Detect which cell encompasses the target text, then output its [X, Y] center coordinate. 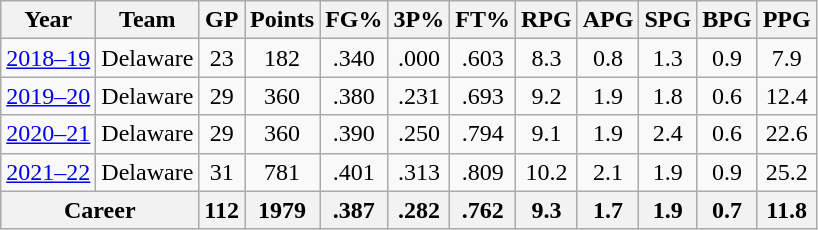
182 [282, 58]
0.7 [727, 210]
.390 [354, 134]
1.7 [608, 210]
9.2 [547, 96]
781 [282, 172]
7.9 [786, 58]
FT% [483, 20]
.250 [419, 134]
112 [222, 210]
2019–20 [48, 96]
2.1 [608, 172]
SPG [668, 20]
PPG [786, 20]
1.8 [668, 96]
11.8 [786, 210]
1.3 [668, 58]
2020–21 [48, 134]
9.3 [547, 210]
FG% [354, 20]
.603 [483, 58]
31 [222, 172]
12.4 [786, 96]
Career [100, 210]
.693 [483, 96]
Points [282, 20]
8.3 [547, 58]
.282 [419, 210]
1979 [282, 210]
.794 [483, 134]
3P% [419, 20]
10.2 [547, 172]
.340 [354, 58]
22.6 [786, 134]
RPG [547, 20]
.387 [354, 210]
.762 [483, 210]
Team [148, 20]
.809 [483, 172]
2021–22 [48, 172]
9.1 [547, 134]
.401 [354, 172]
Year [48, 20]
.000 [419, 58]
GP [222, 20]
.380 [354, 96]
.313 [419, 172]
.231 [419, 96]
2018–19 [48, 58]
0.8 [608, 58]
APG [608, 20]
BPG [727, 20]
23 [222, 58]
25.2 [786, 172]
2.4 [668, 134]
